From the cell containing the given text, extract its center point as [x, y] coordinate. 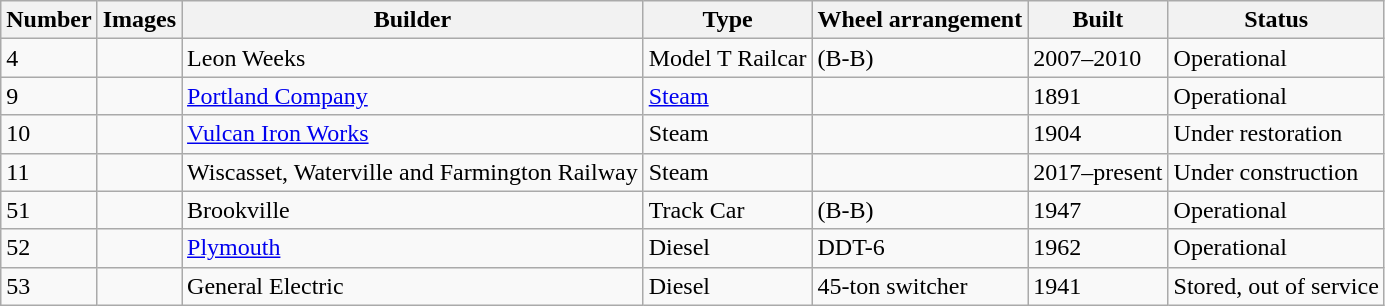
1941 [1098, 286]
Model T Railcar [728, 58]
Wheel arrangement [920, 20]
9 [49, 96]
Type [728, 20]
2017–present [1098, 172]
4 [49, 58]
51 [49, 210]
Built [1098, 20]
10 [49, 134]
Plymouth [413, 248]
Portland Company [413, 96]
53 [49, 286]
1891 [1098, 96]
52 [49, 248]
Under restoration [1276, 134]
Builder [413, 20]
Under construction [1276, 172]
Wiscasset, Waterville and Farmington Railway [413, 172]
General Electric [413, 286]
1904 [1098, 134]
Status [1276, 20]
11 [49, 172]
Images [139, 20]
DDT-6 [920, 248]
Number [49, 20]
1962 [1098, 248]
Leon Weeks [413, 58]
Track Car [728, 210]
2007–2010 [1098, 58]
Brookville [413, 210]
45-ton switcher [920, 286]
1947 [1098, 210]
Stored, out of service [1276, 286]
Vulcan Iron Works [413, 134]
